Determine the (X, Y) coordinate at the center of the cell enclosing the given text.  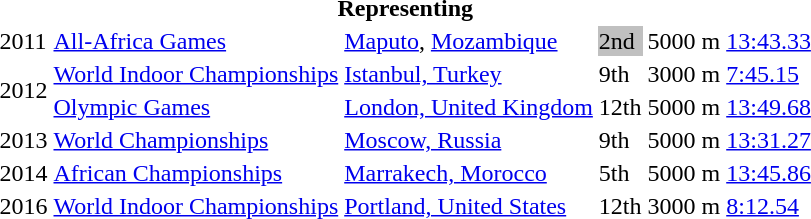
Marrakech, Morocco (469, 173)
Istanbul, Turkey (469, 74)
2nd (620, 41)
Olympic Games (196, 107)
Moscow, Russia (469, 140)
12th (620, 107)
World Championships (196, 140)
London, United Kingdom (469, 107)
All-Africa Games (196, 41)
3000 m (684, 74)
5th (620, 173)
African Championships (196, 173)
World Indoor Championships (196, 74)
Maputo, Mozambique (469, 41)
